Locate the cell with the specified text and output its [x, y] center coordinate. 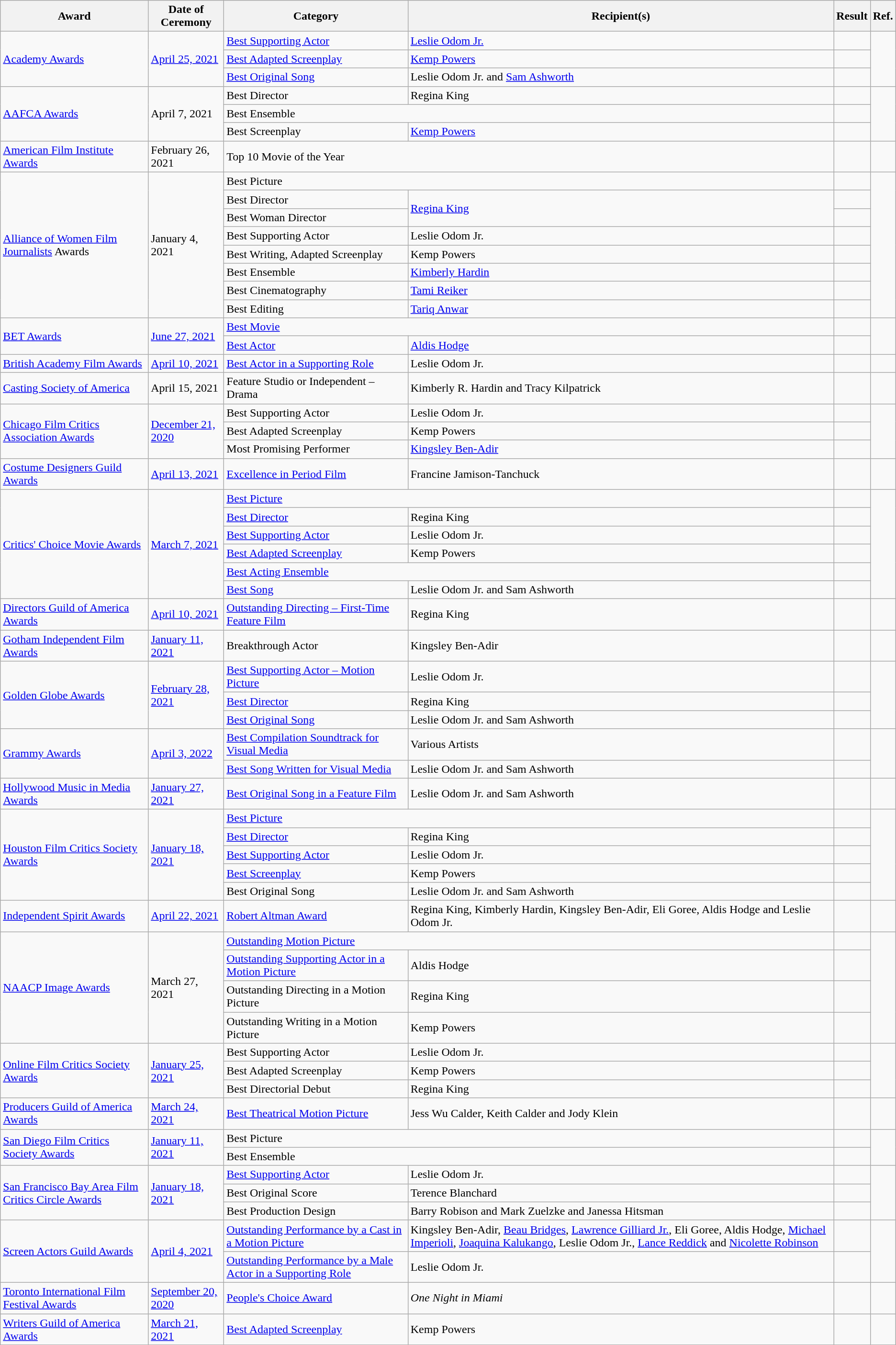
Best Theatrical Motion Picture [316, 1114]
April 4, 2021 [186, 1251]
March 7, 2021 [186, 544]
March 27, 2021 [186, 987]
Kimberly R. Hardin and Tracy Kilpatrick [621, 388]
Screen Actors Guild Awards [75, 1251]
Francine Jamison-Tanchuck [621, 474]
January 4, 2021 [186, 245]
Best Original Score [316, 1193]
Best Song [316, 590]
January 25, 2021 [186, 1071]
September 20, 2020 [186, 1298]
Result [852, 16]
Outstanding Performance by a Male Actor in a Supporting Role [316, 1267]
December 21, 2020 [186, 431]
Award [75, 16]
Tariq Anwar [621, 309]
BET Awards [75, 336]
Best Movie [529, 327]
Robert Altman Award [316, 916]
Best Song Written for Visual Media [316, 769]
March 21, 2021 [186, 1329]
Outstanding Writing in a Motion Picture [316, 1028]
Top 10 Movie of the Year [529, 156]
Category [316, 16]
San Francisco Bay Area Film Critics Circle Awards [75, 1193]
Best Supporting Actor – Motion Picture [316, 677]
Alliance of Women Film Journalists Awards [75, 245]
Best Production Design [316, 1211]
Outstanding Directing – First-Time Feature Film [316, 615]
February 28, 2021 [186, 695]
April 22, 2021 [186, 916]
Costume Designers Guild Awards [75, 474]
April 3, 2022 [186, 754]
Houston Film Critics Society Awards [75, 855]
Feature Studio or Independent – Drama [316, 388]
February 26, 2021 [186, 156]
Breakthrough Actor [316, 645]
Outstanding Performance by a Cast in a Motion Picture [316, 1235]
Outstanding Supporting Actor in a Motion Picture [316, 965]
Writers Guild of America Awards [75, 1329]
Best Acting Ensemble [529, 571]
Online Film Critics Society Awards [75, 1071]
Terence Blanchard [621, 1193]
Ref. [883, 16]
January 27, 2021 [186, 794]
Best Woman Director [316, 217]
Hollywood Music in Media Awards [75, 794]
Outstanding Motion Picture [529, 941]
Best Original Song in a Feature Film [316, 794]
AAFCA Awards [75, 113]
Grammy Awards [75, 754]
Excellence in Period Film [316, 474]
Most Promising Performer [316, 449]
Best Directorial Debut [316, 1089]
Outstanding Directing in a Motion Picture [316, 997]
One Night in Miami [621, 1298]
Independent Spirit Awards [75, 916]
American Film Institute Awards [75, 156]
Gotham Independent Film Awards [75, 645]
Toronto International Film Festival Awards [75, 1298]
June 27, 2021 [186, 336]
Casting Society of America [75, 388]
Golden Globe Awards [75, 695]
Barry Robison and Mark Zuelzke and Janessa Hitsman [621, 1211]
Best Editing [316, 309]
Kimberly Hardin [621, 272]
San Diego Film Critics Society Awards [75, 1147]
Best Cinematography [316, 291]
Best Writing, Adapted Screenplay [316, 254]
Tami Reiker [621, 291]
April 25, 2021 [186, 59]
Best Compilation Soundtrack for Visual Media [316, 744]
Best Actor [316, 345]
Directors Guild of America Awards [75, 615]
Academy Awards [75, 59]
April 13, 2021 [186, 474]
March 24, 2021 [186, 1114]
British Academy Film Awards [75, 363]
April 7, 2021 [186, 113]
NAACP Image Awards [75, 987]
People's Choice Award [316, 1298]
Various Artists [621, 744]
Date of Ceremony [186, 16]
Regina King, Kimberly Hardin, Kingsley Ben-Adir, Eli Goree, Aldis Hodge and Leslie Odom Jr. [621, 916]
Best Actor in a Supporting Role [316, 363]
April 15, 2021 [186, 388]
Critics' Choice Movie Awards [75, 544]
Recipient(s) [621, 16]
Jess Wu Calder, Keith Calder and Jody Klein [621, 1114]
Chicago Film Critics Association Awards [75, 431]
Producers Guild of America Awards [75, 1114]
